Detect which cell encompasses the target text, then output its (x, y) center coordinate. 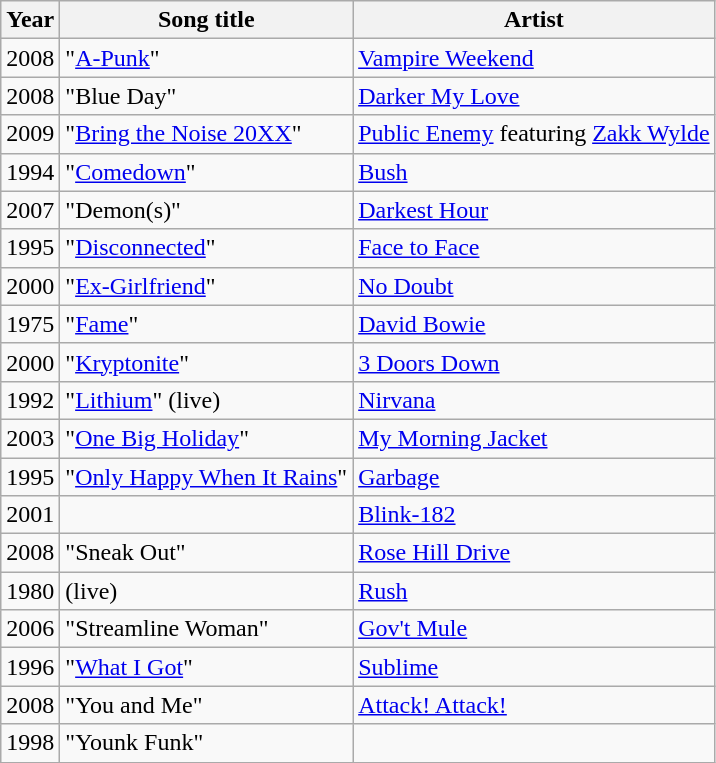
1998 (30, 743)
Rose Hill Drive (534, 553)
"You and Me" (206, 705)
Nirvana (534, 400)
"Ex-Girlfriend" (206, 286)
"Kryptonite" (206, 362)
"Fame" (206, 324)
2001 (30, 515)
2009 (30, 134)
"Only Happy When It Rains" (206, 477)
Darkest Hour (534, 210)
(live) (206, 591)
Song title (206, 20)
Darker My Love (534, 96)
Gov't Mule (534, 629)
Attack! Attack! (534, 705)
3 Doors Down (534, 362)
Artist (534, 20)
2003 (30, 438)
Blink-182 (534, 515)
Public Enemy featuring Zakk Wylde (534, 134)
David Bowie (534, 324)
1980 (30, 591)
Face to Face (534, 248)
Garbage (534, 477)
"Blue Day" (206, 96)
"Demon(s)" (206, 210)
No Doubt (534, 286)
"A-Punk" (206, 58)
Sublime (534, 667)
"What I Got" (206, 667)
"Sneak Out" (206, 553)
"Younk Funk" (206, 743)
2007 (30, 210)
"Streamline Woman" (206, 629)
"Comedown" (206, 172)
"Lithium" (live) (206, 400)
2006 (30, 629)
"One Big Holiday" (206, 438)
Bush (534, 172)
Year (30, 20)
Rush (534, 591)
My Morning Jacket (534, 438)
1994 (30, 172)
1992 (30, 400)
Vampire Weekend (534, 58)
1996 (30, 667)
"Disconnected" (206, 248)
"Bring the Noise 20XX" (206, 134)
1975 (30, 324)
